Determine the [X, Y] coordinate at the center of the cell enclosing the given text.  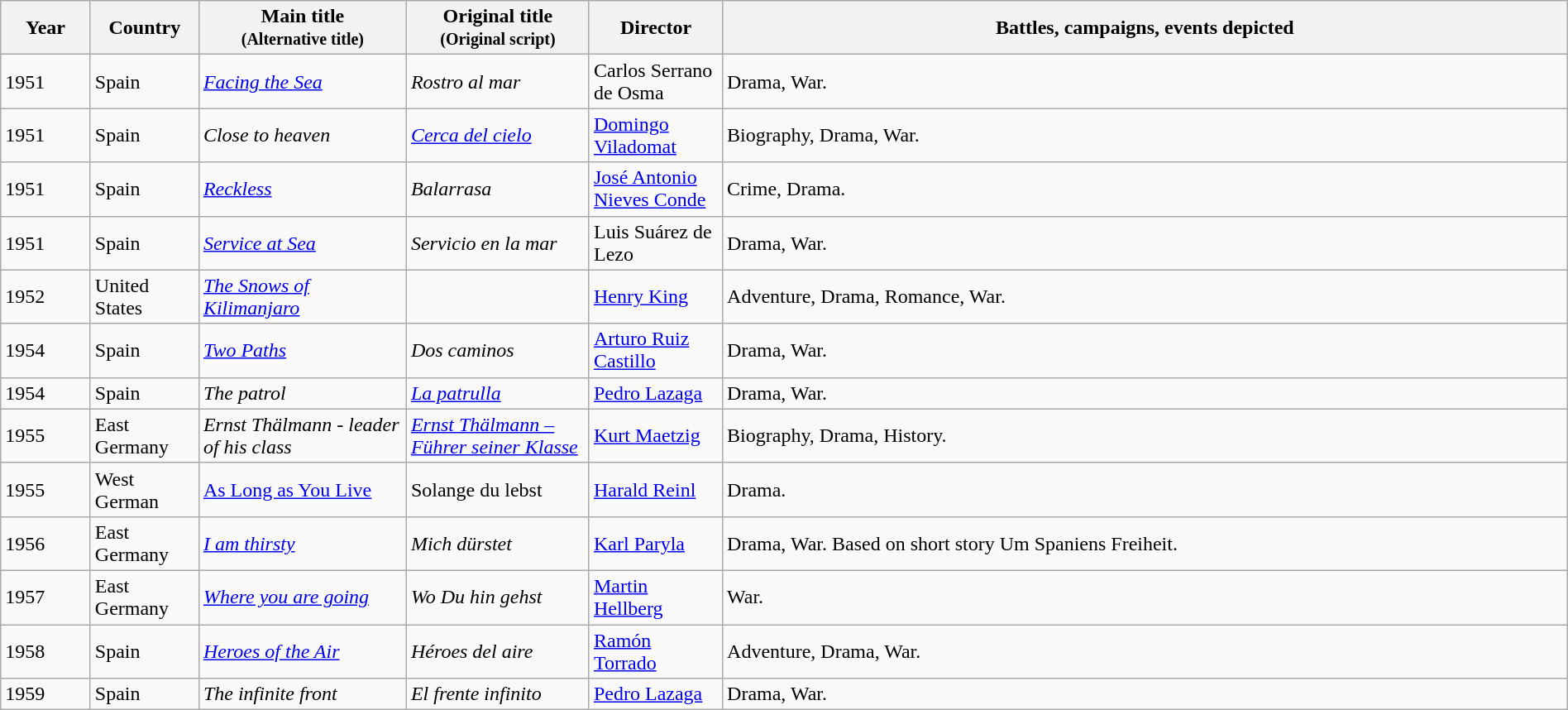
Adventure, Drama, Romance, War. [1145, 296]
The infinite front [303, 694]
Battles, campaigns, events depicted [1145, 28]
Biography, Drama, History. [1145, 435]
Reckless [303, 189]
Martin Hellberg [655, 597]
Where you are going [303, 597]
The patrol [303, 393]
Biography, Drama, War. [1145, 136]
Domingo Viladomat [655, 136]
1958 [46, 650]
West German [144, 490]
Country [144, 28]
1959 [46, 694]
Ernst Thälmann - leader of his class [303, 435]
Two Paths [303, 351]
Main title(Alternative title) [303, 28]
Carlos Serrano de Osma [655, 81]
Facing the Sea [303, 81]
Luis Suárez de Lezo [655, 243]
War. [1145, 597]
1952 [46, 296]
Mich dürstet [498, 543]
Solange du lebst [498, 490]
Ernst Thälmann – Führer seiner Klasse [498, 435]
Service at Sea [303, 243]
Close to heaven [303, 136]
Drama. [1145, 490]
José Antonio Nieves Conde [655, 189]
La patrulla [498, 393]
Karl Paryla [655, 543]
Dos caminos [498, 351]
1956 [46, 543]
Crime, Drama. [1145, 189]
Ramón Torrado [655, 650]
Director [655, 28]
Wo Du hin gehst [498, 597]
Adventure, Drama, War. [1145, 650]
Original title(Original script) [498, 28]
I am thirsty [303, 543]
Year [46, 28]
The Snows of Kilimanjaro [303, 296]
Héroes del aire [498, 650]
Cerca del cielo [498, 136]
Kurt Maetzig [655, 435]
Arturo Ruiz Castillo [655, 351]
Heroes of the Air [303, 650]
United States [144, 296]
1957 [46, 597]
Harald Reinl [655, 490]
As Long as You Live [303, 490]
Drama, War. Based on short story Um Spaniens Freiheit. [1145, 543]
Rostro al mar [498, 81]
Henry King [655, 296]
Servicio en la mar [498, 243]
Balarrasa [498, 189]
El frente infinito [498, 694]
